Provide the (x, y) coordinate of the cell's center where the given text is located.  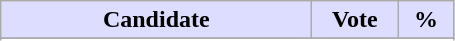
Vote (355, 20)
% (426, 20)
Candidate (156, 20)
